Determine the (x, y) coordinate at the center of the cell enclosing the given text.  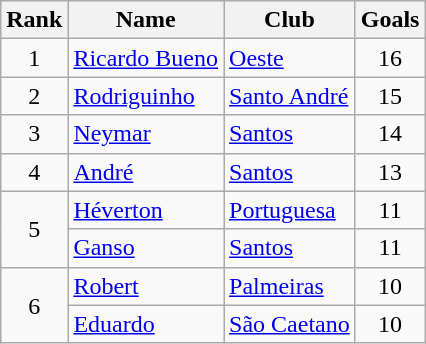
Portuguesa (290, 210)
3 (34, 134)
Rodriguinho (146, 96)
Robert (146, 286)
2 (34, 96)
Rank (34, 20)
Palmeiras (290, 286)
Santo André (290, 96)
1 (34, 58)
Oeste (290, 58)
Héverton (146, 210)
André (146, 172)
São Caetano (290, 324)
Name (146, 20)
16 (390, 58)
Neymar (146, 134)
Eduardo (146, 324)
13 (390, 172)
Club (290, 20)
6 (34, 305)
Ganso (146, 248)
15 (390, 96)
14 (390, 134)
Goals (390, 20)
4 (34, 172)
Ricardo Bueno (146, 58)
5 (34, 229)
